Capture the cell that displays the provided text and extract its (x, y) central coordinate. 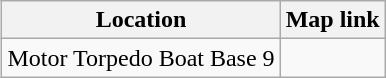
Map link (332, 20)
Location (141, 20)
Motor Torpedo Boat Base 9 (141, 58)
